Pinpoint the cell where the given text exists, returning its [x, y] midpoint coordinate. 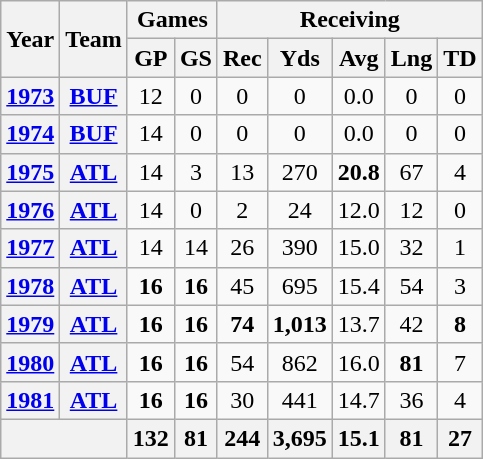
GS [196, 58]
1975 [30, 172]
14.7 [358, 400]
30 [242, 400]
15.1 [358, 438]
Games [172, 20]
12.0 [358, 210]
Yds [300, 58]
Rec [242, 58]
1973 [30, 96]
2 [242, 210]
74 [242, 324]
20.8 [358, 172]
1,013 [300, 324]
45 [242, 286]
270 [300, 172]
1974 [30, 134]
8 [460, 324]
Avg [358, 58]
Year [30, 39]
16.0 [358, 362]
32 [411, 248]
TD [460, 58]
Lng [411, 58]
Receiving [350, 20]
1 [460, 248]
862 [300, 362]
13 [242, 172]
67 [411, 172]
695 [300, 286]
3,695 [300, 438]
1981 [30, 400]
1976 [30, 210]
1980 [30, 362]
Team [94, 39]
441 [300, 400]
42 [411, 324]
1979 [30, 324]
15.4 [358, 286]
15.0 [358, 248]
27 [460, 438]
7 [460, 362]
24 [300, 210]
390 [300, 248]
26 [242, 248]
1978 [30, 286]
244 [242, 438]
36 [411, 400]
GP [150, 58]
132 [150, 438]
13.7 [358, 324]
1977 [30, 248]
